Provide the (X, Y) coordinate of the cell's center where the given text is located.  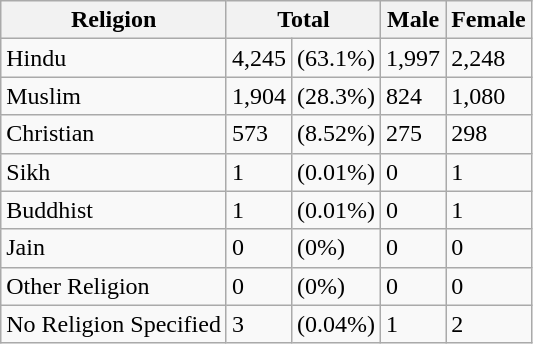
2,248 (489, 58)
Buddhist (114, 210)
(28.3%) (336, 96)
Jain (114, 248)
Sikh (114, 172)
Muslim (114, 96)
298 (489, 134)
1,080 (489, 96)
Male (414, 20)
Female (489, 20)
(8.52%) (336, 134)
1,997 (414, 58)
Other Religion (114, 286)
Total (303, 20)
2 (489, 324)
824 (414, 96)
Christian (114, 134)
275 (414, 134)
4,245 (258, 58)
3 (258, 324)
1,904 (258, 96)
573 (258, 134)
Religion (114, 20)
No Religion Specified (114, 324)
(0.04%) (336, 324)
Hindu (114, 58)
(63.1%) (336, 58)
